Pinpoint the cell where the given text exists, returning its (X, Y) midpoint coordinate. 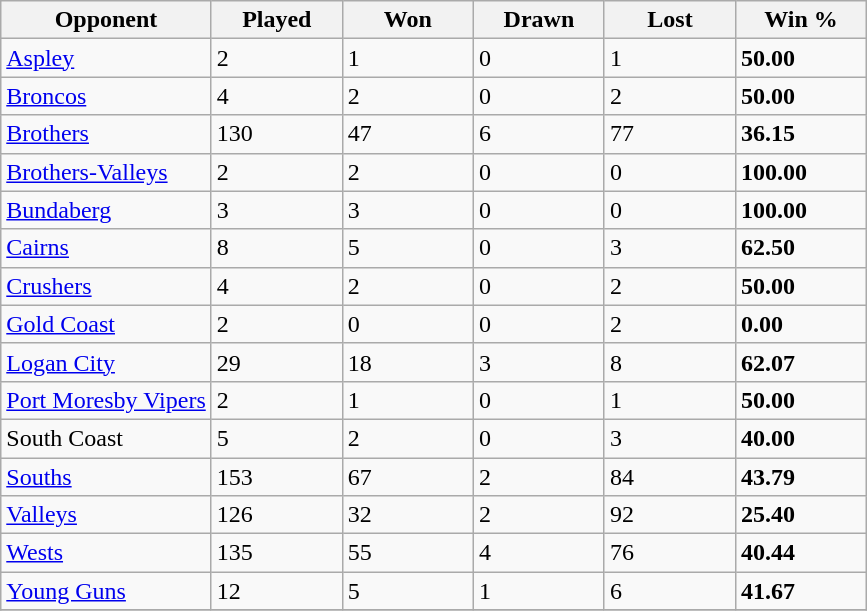
Won (408, 20)
Opponent (106, 20)
South Coast (106, 438)
Aspley (106, 58)
Brothers (106, 134)
Souths (106, 477)
36.15 (802, 134)
84 (670, 477)
47 (408, 134)
0.00 (802, 324)
18 (408, 362)
62.50 (802, 248)
77 (670, 134)
62.07 (802, 362)
153 (276, 477)
92 (670, 515)
29 (276, 362)
32 (408, 515)
Wests (106, 553)
Win % (802, 20)
Broncos (106, 96)
41.67 (802, 591)
Port Moresby Vipers (106, 400)
25.40 (802, 515)
Gold Coast (106, 324)
130 (276, 134)
Logan City (106, 362)
12 (276, 591)
Cairns (106, 248)
40.44 (802, 553)
43.79 (802, 477)
Valleys (106, 515)
40.00 (802, 438)
Drawn (538, 20)
Bundaberg (106, 210)
55 (408, 553)
Brothers-Valleys (106, 172)
Young Guns (106, 591)
135 (276, 553)
67 (408, 477)
Crushers (106, 286)
126 (276, 515)
76 (670, 553)
Played (276, 20)
Lost (670, 20)
